Provide the (X, Y) coordinate of the cell's center where the given text is located.  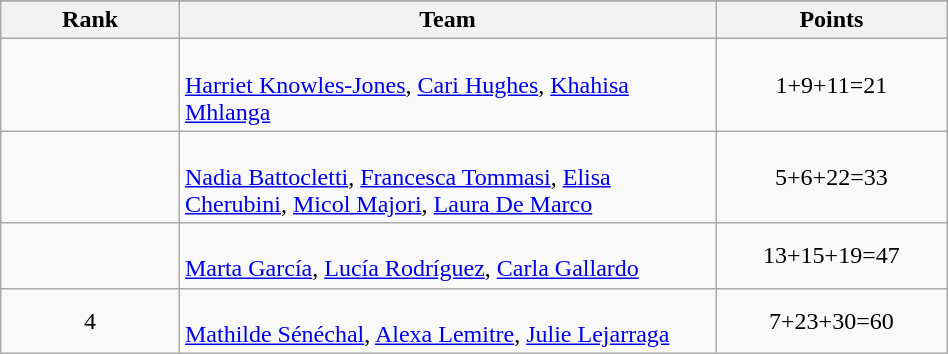
Team (447, 20)
4 (90, 320)
1+9+11=21 (832, 85)
Points (832, 20)
13+15+19=47 (832, 256)
5+6+22=33 (832, 177)
Marta García, Lucía Rodríguez, Carla Gallardo (447, 256)
Nadia Battocletti, Francesca Tommasi, Elisa Cherubini, Micol Majori, Laura De Marco (447, 177)
Harriet Knowles-Jones, Cari Hughes, Khahisa Mhlanga (447, 85)
Rank (90, 20)
Mathilde Sénéchal, Alexa Lemitre, Julie Lejarraga (447, 320)
7+23+30=60 (832, 320)
